Locate the cell with the specified text and output its (X, Y) center coordinate. 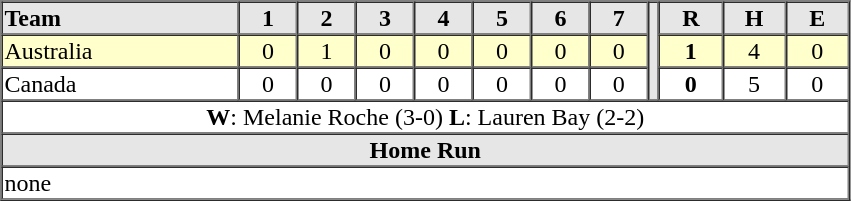
E (818, 18)
H (754, 18)
Australia (120, 50)
Home Run (426, 150)
6 (560, 18)
2 (326, 18)
none (426, 182)
R (690, 18)
Team (120, 18)
W: Melanie Roche (3-0) L: Lauren Bay (2-2) (426, 116)
Canada (120, 84)
7 (619, 18)
3 (385, 18)
